Search for the cell housing the specified text and yield its (X, Y) center coordinate. 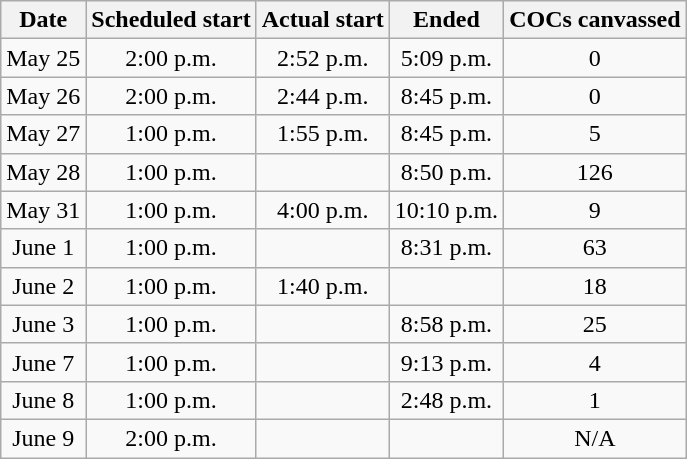
2:48 p.m. (446, 400)
18 (595, 286)
63 (595, 248)
May 27 (44, 134)
1:55 p.m. (322, 134)
5:09 p.m. (446, 58)
May 25 (44, 58)
4:00 p.m. (322, 210)
2:52 p.m. (322, 58)
9 (595, 210)
COCs canvassed (595, 20)
May 28 (44, 172)
May 31 (44, 210)
10:10 p.m. (446, 210)
Actual start (322, 20)
8:31 p.m. (446, 248)
June 7 (44, 362)
Ended (446, 20)
5 (595, 134)
126 (595, 172)
8:50 p.m. (446, 172)
4 (595, 362)
1:40 p.m. (322, 286)
9:13 p.m. (446, 362)
June 3 (44, 324)
8:58 p.m. (446, 324)
1 (595, 400)
25 (595, 324)
June 8 (44, 400)
June 9 (44, 438)
Scheduled start (171, 20)
May 26 (44, 96)
N/A (595, 438)
Date (44, 20)
June 2 (44, 286)
2:44 p.m. (322, 96)
June 1 (44, 248)
